From the cell containing the given text, extract its center point as (X, Y) coordinate. 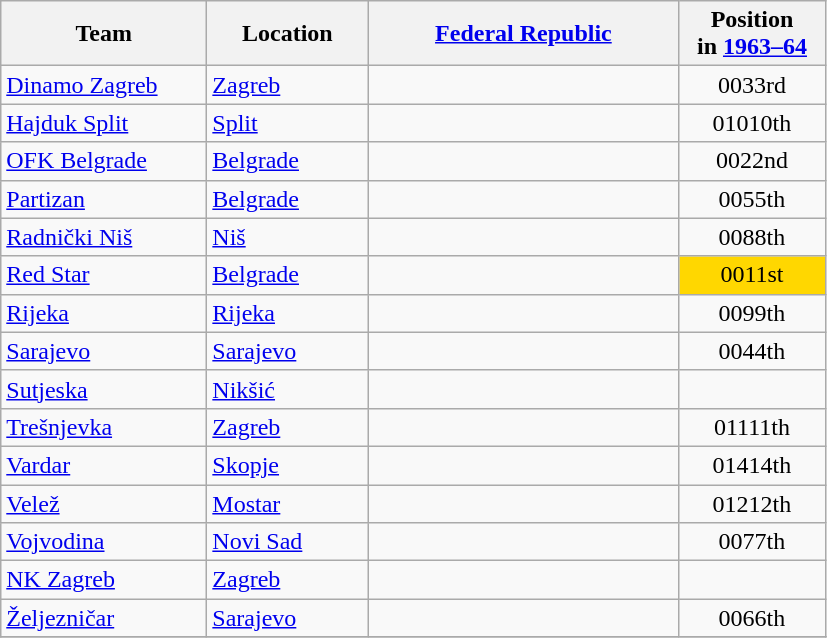
01010th (752, 123)
0099th (752, 313)
Velež (104, 503)
Skopje (288, 465)
Trešnjevka (104, 427)
Team (104, 34)
Vardar (104, 465)
Novi Sad (288, 542)
0022nd (752, 161)
0055th (752, 199)
Vojvodina (104, 542)
Positionin 1963–64 (752, 34)
Hajduk Split (104, 123)
Partizan (104, 199)
0033rd (752, 85)
Nikšić (288, 389)
01414th (752, 465)
Split (288, 123)
Federal Republic (524, 34)
0044th (752, 351)
Radnički Niš (104, 237)
NK Zagreb (104, 580)
Niš (288, 237)
Location (288, 34)
Mostar (288, 503)
01212th (752, 503)
0066th (752, 618)
Sutjeska (104, 389)
Dinamo Zagreb (104, 85)
0088th (752, 237)
01111th (752, 427)
Red Star (104, 275)
0077th (752, 542)
Željezničar (104, 618)
OFK Belgrade (104, 161)
0011st (752, 275)
